Identify which cell holds the provided text, then report its [x, y] central coordinate. 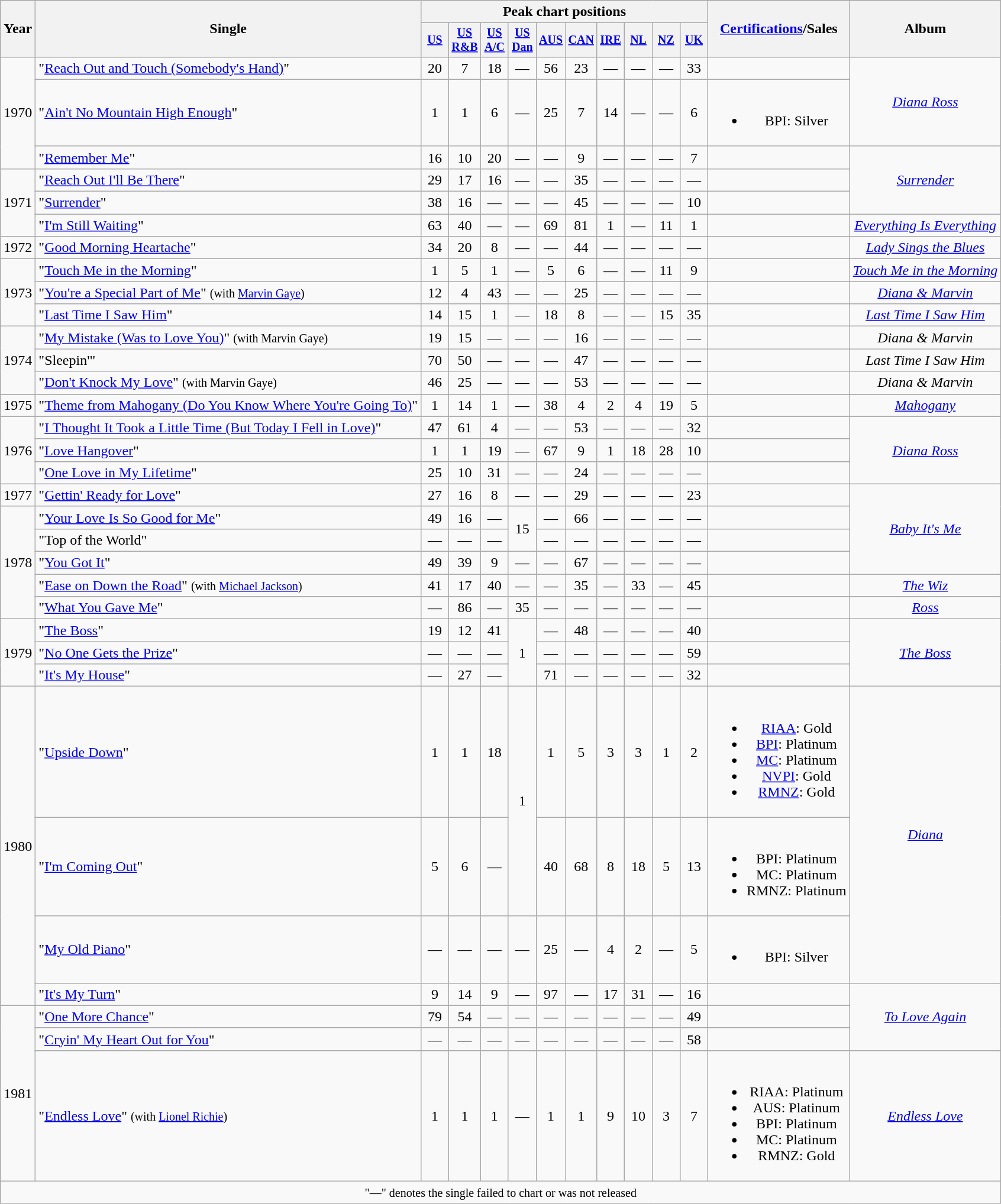
"My Mistake (Was to Love You)" (with Marvin Gaye) [228, 338]
"Ease on Down the Road" (with Michael Jackson) [228, 585]
48 [581, 630]
Single [228, 29]
24 [581, 472]
71 [550, 675]
Year [18, 29]
"One More Chance" [228, 1017]
1972 [18, 248]
28 [666, 450]
79 [434, 1017]
97 [550, 994]
"It's My Turn" [228, 994]
"Top of the World" [228, 540]
IRE [611, 40]
NL [639, 40]
Album [925, 29]
1981 [18, 1093]
"What You Gave Me" [228, 608]
USR&B [464, 40]
"It's My House" [228, 675]
59 [693, 653]
"Sleepin'" [228, 360]
The Wiz [925, 585]
NZ [666, 40]
USA/C [495, 40]
13 [693, 867]
CAN [581, 40]
"Surrender" [228, 203]
1979 [18, 653]
1971 [18, 202]
Touch Me in the Morning [925, 270]
68 [581, 867]
RIAA: PlatinumAUS: PlatinumBPI: PlatinumMC: PlatinumRMNZ: Gold [779, 1115]
50 [464, 360]
RIAA: GoldBPI: PlatinumMC: PlatinumNVPI: GoldRMNZ: Gold [779, 752]
USDan [522, 40]
46 [434, 383]
Surrender [925, 180]
Mahogany [925, 405]
"One Love in My Lifetime" [228, 472]
44 [581, 248]
"Reach Out and Touch (Somebody's Hand)" [228, 68]
81 [581, 225]
"Theme from Mahogany (Do You Know Where You're Going To)" [228, 405]
Ross [925, 608]
"Your Love Is So Good for Me" [228, 517]
"Last Time I Saw Him" [228, 315]
1976 [18, 450]
"Love Hangover" [228, 450]
"—" denotes the single failed to chart or was not released [500, 1192]
"My Old Piano" [228, 950]
61 [464, 428]
56 [550, 68]
Endless Love [925, 1115]
58 [693, 1039]
66 [581, 517]
1973 [18, 293]
"Upside Down" [228, 752]
70 [434, 360]
1975 [18, 405]
86 [464, 608]
1977 [18, 495]
"Reach Out I'll Be There" [228, 180]
69 [550, 225]
"Endless Love" (with Lionel Richie) [228, 1115]
43 [495, 293]
"No One Gets the Prize" [228, 653]
BPI: PlatinumMC: PlatinumRMNZ: Platinum [779, 867]
1978 [18, 562]
"I Thought It Took a Little Time (But Today I Fell in Love)" [228, 428]
"Gettin' Ready for Love" [228, 495]
"You're a Special Part of Me" (with Marvin Gaye) [228, 293]
Certifications/Sales [779, 29]
1980 [18, 846]
To Love Again [925, 1017]
US [434, 40]
"I'm Still Waiting" [228, 225]
Baby It's Me [925, 529]
34 [434, 248]
1970 [18, 112]
The Boss [925, 653]
54 [464, 1017]
"You Got It" [228, 563]
1974 [18, 360]
Diana [925, 835]
"Remember Me" [228, 157]
Peak chart positions [564, 12]
"Cryin' My Heart Out for You" [228, 1039]
"I'm Coming Out" [228, 867]
Everything Is Everything [925, 225]
Lady Sings the Blues [925, 248]
AUS [550, 40]
"Touch Me in the Morning" [228, 270]
"Good Morning Heartache" [228, 248]
63 [434, 225]
"Ain't No Mountain High Enough" [228, 112]
"The Boss" [228, 630]
39 [464, 563]
"Don't Knock My Love" (with Marvin Gaye) [228, 383]
UK [693, 40]
